Scan for the cell matching the given text and deliver its [x, y] coordinate at center. 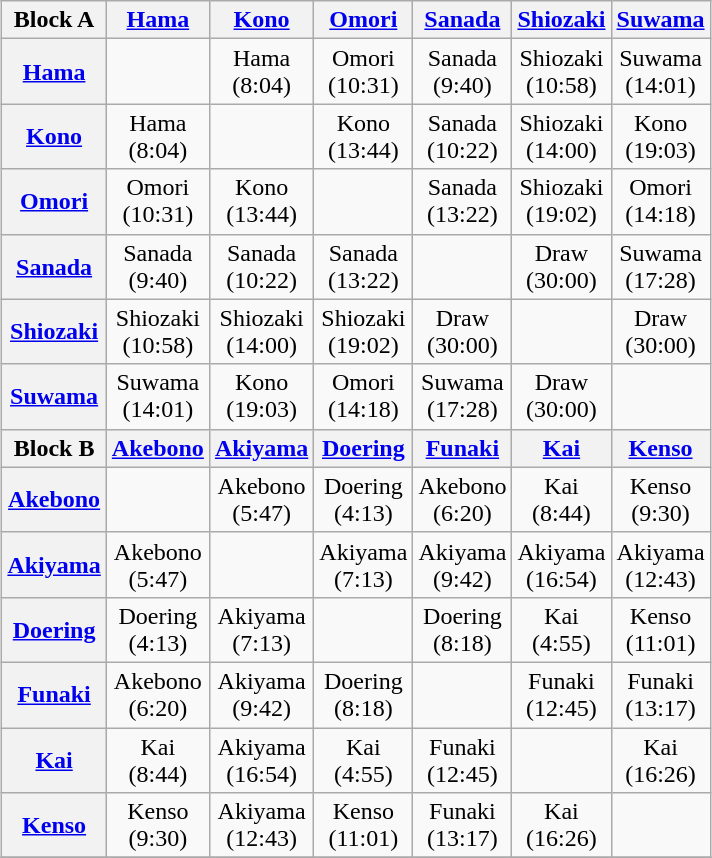
Block B [54, 448]
Block A [54, 20]
